Extract the (X, Y) coordinate from the center of the cell holding the provided text.  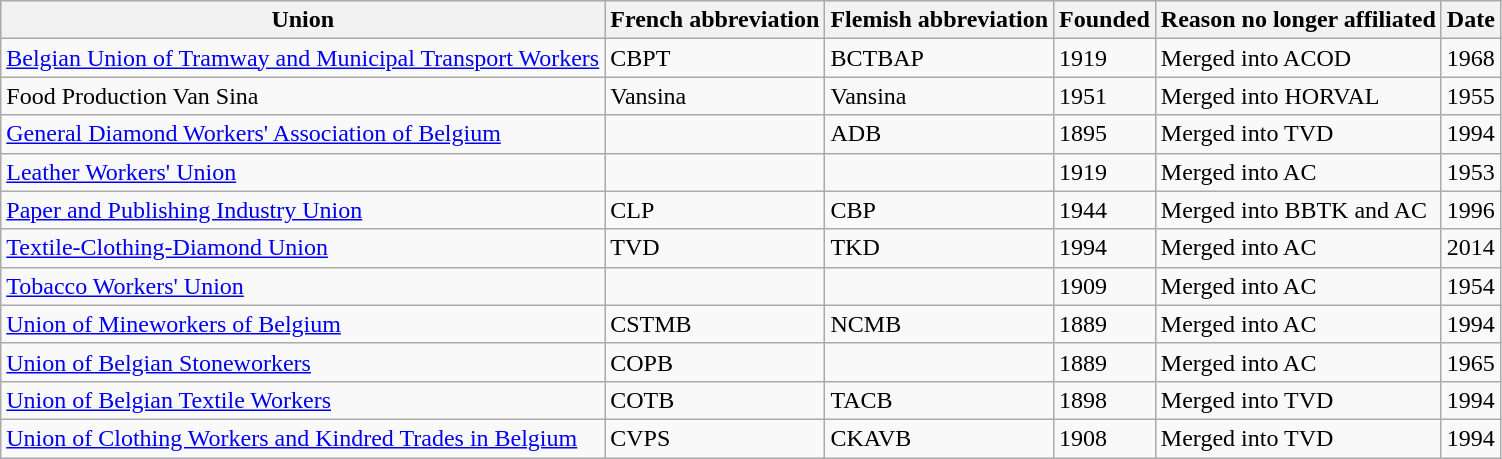
TVD (715, 248)
Flemish abbreviation (940, 20)
Merged into BBTK and AC (1298, 210)
Union of Belgian Textile Workers (303, 400)
Union of Clothing Workers and Kindred Trades in Belgium (303, 438)
General Diamond Workers' Association of Belgium (303, 134)
TKD (940, 248)
CBPT (715, 58)
Merged into ACOD (1298, 58)
1909 (1105, 286)
Union of Belgian Stoneworkers (303, 362)
CSTMB (715, 324)
NCMB (940, 324)
Merged into HORVAL (1298, 96)
CVPS (715, 438)
1955 (1470, 96)
1996 (1470, 210)
2014 (1470, 248)
Union of Mineworkers of Belgium (303, 324)
Reason no longer affiliated (1298, 20)
COPB (715, 362)
Leather Workers' Union (303, 172)
Food Production Van Sina (303, 96)
ADB (940, 134)
1968 (1470, 58)
CBP (940, 210)
Date (1470, 20)
1965 (1470, 362)
Paper and Publishing Industry Union (303, 210)
1944 (1105, 210)
1954 (1470, 286)
1953 (1470, 172)
BCTBAP (940, 58)
CLP (715, 210)
Textile-Clothing-Diamond Union (303, 248)
French abbreviation (715, 20)
1898 (1105, 400)
1951 (1105, 96)
COTB (715, 400)
1895 (1105, 134)
TACB (940, 400)
1908 (1105, 438)
Belgian Union of Tramway and Municipal Transport Workers (303, 58)
Founded (1105, 20)
Tobacco Workers' Union (303, 286)
CKAVB (940, 438)
Union (303, 20)
